Return (X, Y) of the center of cell containing provided text 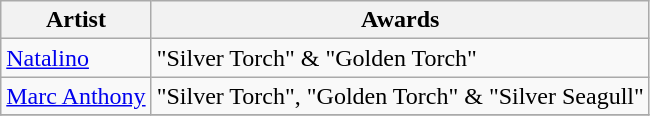
Artist (76, 20)
"Silver Torch", "Golden Torch" & "Silver Seagull" (400, 96)
"Silver Torch" & "Golden Torch" (400, 58)
Awards (400, 20)
Natalino (76, 58)
Marc Anthony (76, 96)
